Determine the [X, Y] coordinate at the center of the cell enclosing the given text.  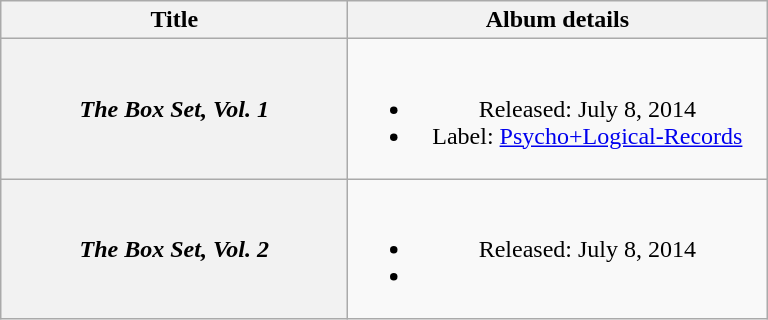
The Box Set, Vol. 1 [174, 109]
The Box Set, Vol. 2 [174, 249]
Album details [558, 20]
Title [174, 20]
Released: July 8, 2014 [558, 249]
Released: July 8, 2014Label: Psycho+Logical-Records [558, 109]
